Detect which cell encompasses the target text, then output its [X, Y] center coordinate. 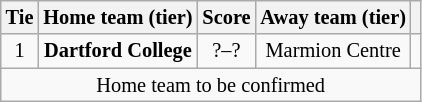
Away team (tier) [332, 17]
1 [20, 51]
Marmion Centre [332, 51]
Home team to be confirmed [211, 85]
Dartford College [118, 51]
Home team (tier) [118, 17]
?–? [226, 51]
Score [226, 17]
Tie [20, 17]
